Capture the cell that displays the provided text and extract its [x, y] central coordinate. 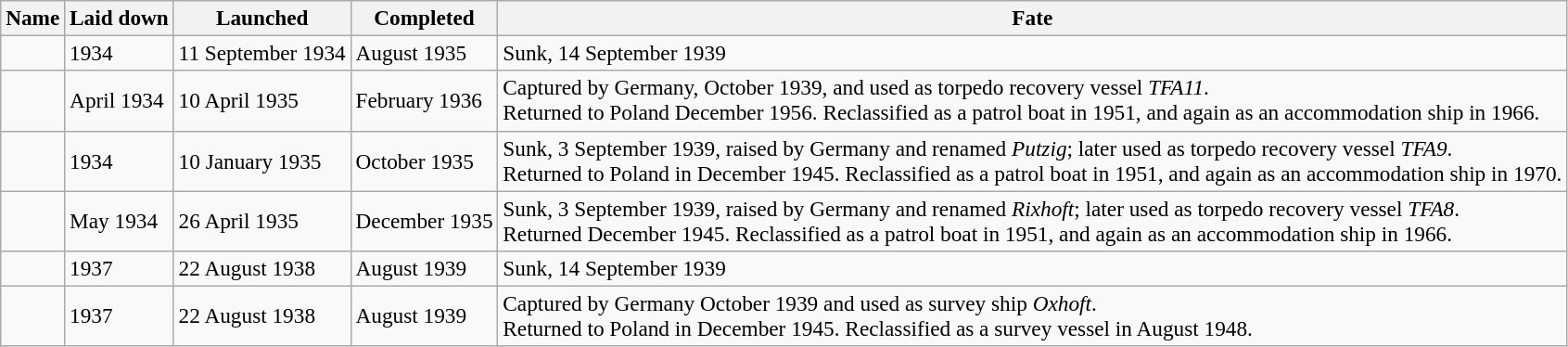
26 April 1935 [261, 221]
Captured by Germany October 1939 and used as survey ship Oxhoft. Returned to Poland in December 1945. Reclassified as a survey vessel in August 1948. [1033, 315]
Launched [261, 18]
Fate [1033, 18]
Name [33, 18]
August 1935 [425, 53]
April 1934 [120, 100]
Laid down [120, 18]
February 1936 [425, 100]
11 September 1934 [261, 53]
December 1935 [425, 221]
Completed [425, 18]
10 January 1935 [261, 161]
May 1934 [120, 221]
October 1935 [425, 161]
10 April 1935 [261, 100]
